For the text-containing cell, return its midpoint in (x, y) coordinate format. 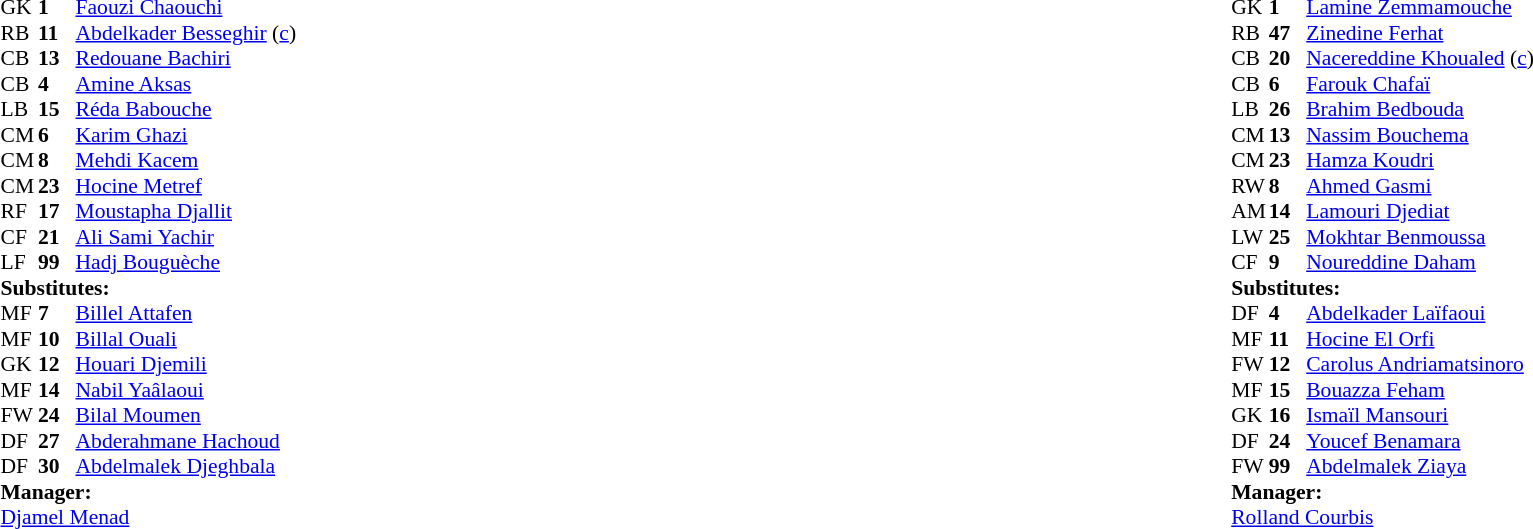
Nabil Yaâlaoui (226, 390)
26 (1288, 109)
Billal Ouali (226, 339)
RF (19, 211)
Ali Sami Yachir (226, 237)
27 (57, 441)
AM (1250, 211)
Houari Djemili (226, 365)
Substitutes: (188, 288)
Abdelkader Besseghir (c) (226, 33)
7 (57, 313)
17 (57, 211)
Amine Aksas (226, 84)
Manager: (188, 492)
20 (1288, 59)
Abderahmane Hachoud (226, 441)
LF (19, 263)
Hadj Bouguèche (226, 263)
Bilal Moumen (226, 415)
16 (1288, 415)
30 (57, 467)
Redouane Bachiri (226, 59)
Réda Babouche (226, 109)
25 (1288, 237)
RW (1250, 186)
Abdelmalek Djeghbala (226, 467)
LW (1250, 237)
Karim Ghazi (226, 135)
21 (57, 237)
47 (1288, 33)
Hocine Metref (226, 186)
Billel Attafen (226, 313)
Mehdi Kacem (226, 161)
10 (57, 339)
Moustapha Djallit (226, 211)
9 (1288, 263)
